Search for the cell housing the specified text and yield its (X, Y) center coordinate. 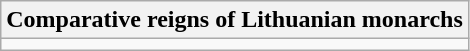
Comparative reigns of Lithuanian monarchs (235, 20)
